Detect which cell encompasses the target text, then output its [X, Y] center coordinate. 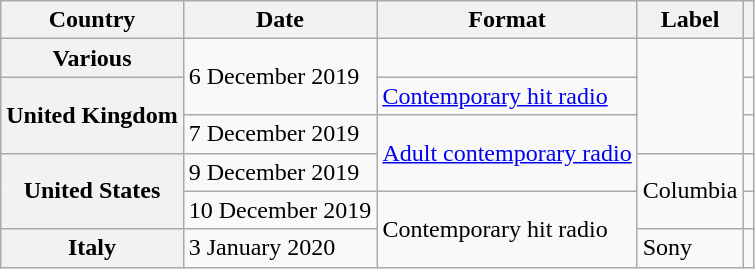
Label [690, 20]
Italy [92, 248]
9 December 2019 [280, 172]
Country [92, 20]
United States [92, 191]
Columbia [690, 191]
Date [280, 20]
Adult contemporary radio [507, 153]
3 January 2020 [280, 248]
7 December 2019 [280, 134]
United Kingdom [92, 115]
6 December 2019 [280, 77]
Format [507, 20]
Sony [690, 248]
10 December 2019 [280, 210]
Various [92, 58]
